Capture the cell that displays the provided text and extract its (X, Y) central coordinate. 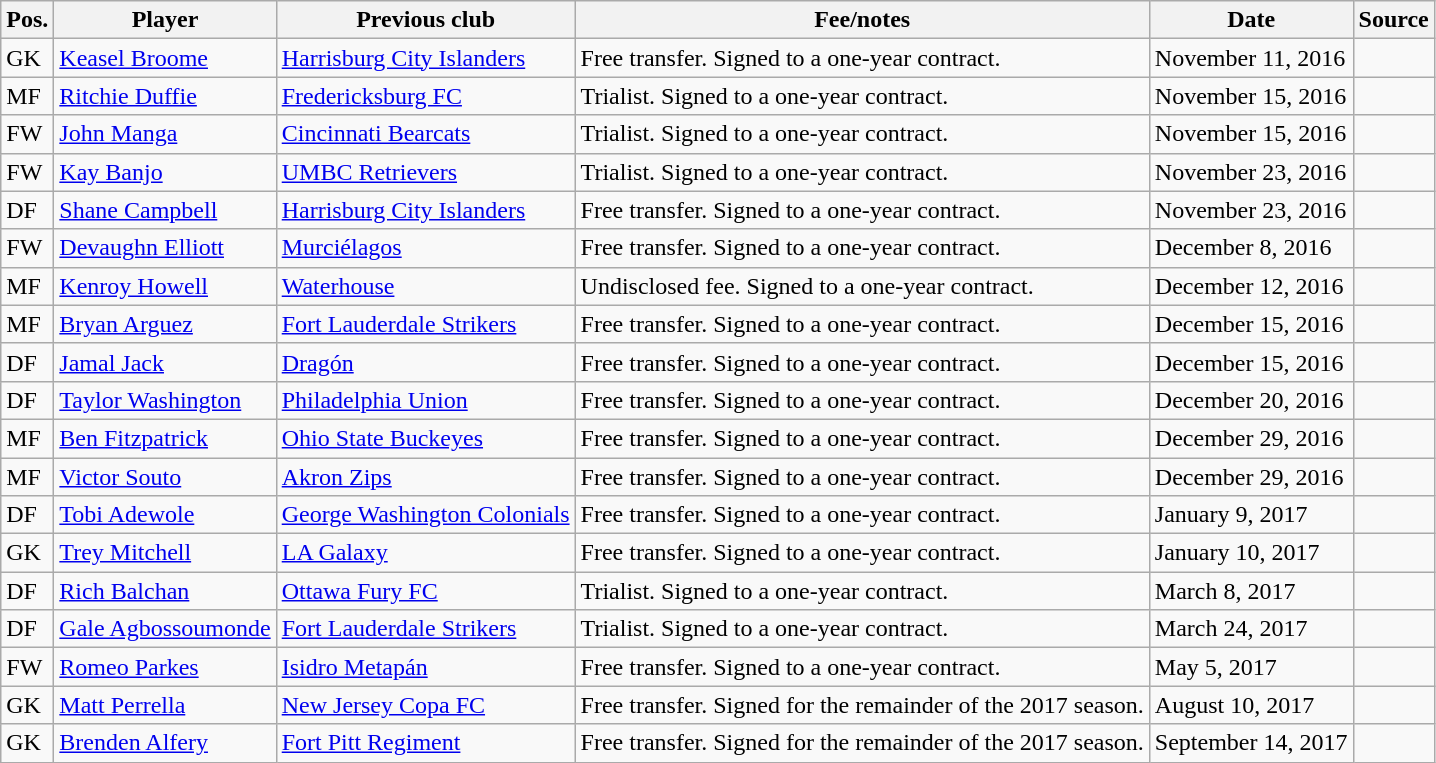
November 11, 2016 (1251, 58)
Undisclosed fee. Signed to a one-year contract. (862, 286)
January 9, 2017 (1251, 515)
Kay Banjo (165, 172)
March 8, 2017 (1251, 591)
John Manga (165, 134)
LA Galaxy (426, 553)
Cincinnati Bearcats (426, 134)
Fredericksburg FC (426, 96)
Ritchie Duffie (165, 96)
December 8, 2016 (1251, 248)
Waterhouse (426, 286)
Philadelphia Union (426, 400)
Matt Perrella (165, 705)
Pos. (28, 20)
Isidro Metapán (426, 667)
Keasel Broome (165, 58)
Rich Balchan (165, 591)
Murciélagos (426, 248)
Dragón (426, 362)
Akron Zips (426, 477)
Ohio State Buckeyes (426, 438)
Brenden Alfery (165, 743)
UMBC Retrievers (426, 172)
Fee/notes (862, 20)
Fort Pitt Regiment (426, 743)
September 14, 2017 (1251, 743)
December 20, 2016 (1251, 400)
Player (165, 20)
August 10, 2017 (1251, 705)
Shane Campbell (165, 210)
December 12, 2016 (1251, 286)
Date (1251, 20)
Victor Souto (165, 477)
Trey Mitchell (165, 553)
May 5, 2017 (1251, 667)
Kenroy Howell (165, 286)
Source (1394, 20)
George Washington Colonials (426, 515)
March 24, 2017 (1251, 629)
Ben Fitzpatrick (165, 438)
New Jersey Copa FC (426, 705)
Tobi Adewole (165, 515)
Previous club (426, 20)
Romeo Parkes (165, 667)
Devaughn Elliott (165, 248)
Jamal Jack (165, 362)
Ottawa Fury FC (426, 591)
Taylor Washington (165, 400)
Gale Agbossoumonde (165, 629)
January 10, 2017 (1251, 553)
Bryan Arguez (165, 324)
